Extract the (X, Y) coordinate from the center of the cell holding the provided text.  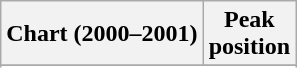
Peakposition (249, 34)
Chart (2000–2001) (102, 34)
